Output the (x, y) coordinate of the center of the cell containing the given text.  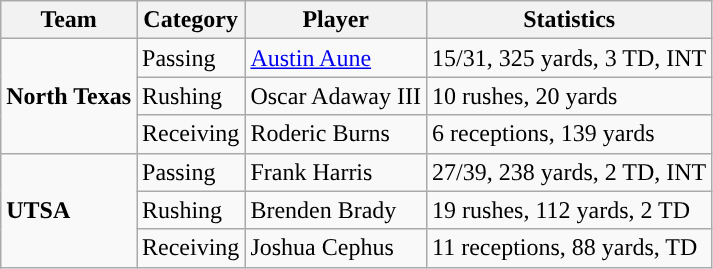
15/31, 325 yards, 3 TD, INT (570, 58)
Player (336, 20)
Roderic Burns (336, 134)
Statistics (570, 20)
10 rushes, 20 yards (570, 96)
19 rushes, 112 yards, 2 TD (570, 210)
6 receptions, 139 yards (570, 134)
Category (190, 20)
11 receptions, 88 yards, TD (570, 248)
North Texas (69, 96)
UTSA (69, 210)
Frank Harris (336, 172)
Austin Aune (336, 58)
Oscar Adaway III (336, 96)
Team (69, 20)
Joshua Cephus (336, 248)
Brenden Brady (336, 210)
27/39, 238 yards, 2 TD, INT (570, 172)
